Pinpoint the cell where the given text exists, returning its [X, Y] midpoint coordinate. 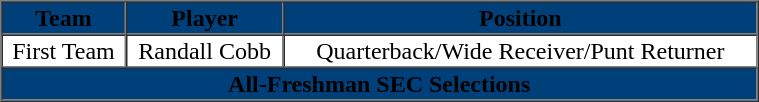
First Team [64, 50]
Position [520, 18]
Player [204, 18]
Randall Cobb [204, 50]
Quarterback/Wide Receiver/Punt Returner [520, 50]
All-Freshman SEC Selections [380, 84]
Team [64, 18]
